Provide the (x, y) coordinate of the cell's center where the given text is located.  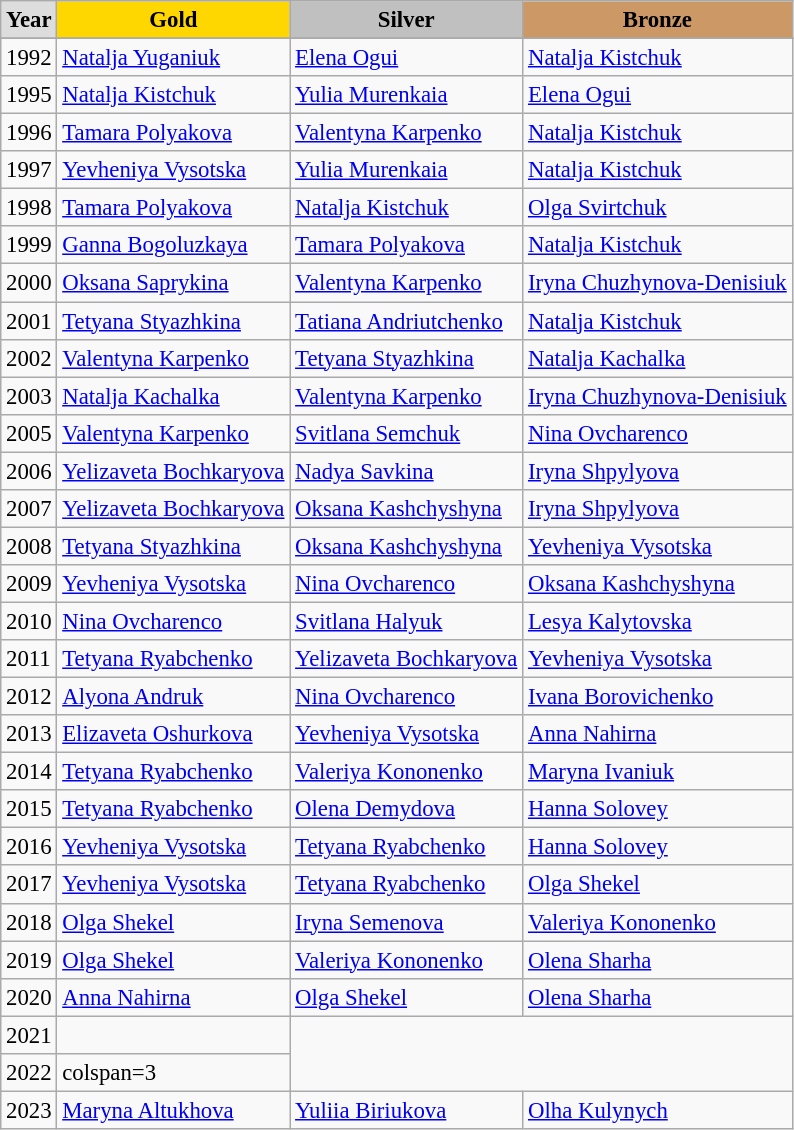
Bronze (658, 20)
Svitlana Semchuk (406, 433)
2022 (29, 1073)
2003 (29, 396)
1997 (29, 170)
2008 (29, 546)
Maryna Altukhova (174, 1110)
2000 (29, 283)
Elizaveta Oshurkova (174, 734)
2013 (29, 734)
2011 (29, 659)
Svitlana Halyuk (406, 621)
Tatiana Andriutchenko (406, 321)
2010 (29, 621)
Yuliia Biriukova (406, 1110)
Alyona Andruk (174, 697)
1998 (29, 208)
colspan=3 (174, 1073)
Olga Svirtchuk (658, 208)
2020 (29, 997)
Ganna Bogoluzkaya (174, 245)
Silver (406, 20)
2012 (29, 697)
2016 (29, 847)
2006 (29, 471)
Maryna Ivaniuk (658, 772)
Year (29, 20)
2009 (29, 584)
2019 (29, 960)
2007 (29, 509)
2018 (29, 922)
1995 (29, 95)
2021 (29, 1035)
1999 (29, 245)
Natalja Yuganiuk (174, 58)
Olena Demydova (406, 809)
Gold (174, 20)
Lesya Kalytovska (658, 621)
2005 (29, 433)
2023 (29, 1110)
2017 (29, 885)
Ivana Borovichenko (658, 697)
2014 (29, 772)
2001 (29, 321)
Nadya Savkina (406, 471)
2002 (29, 358)
Oksana Saprykina (174, 283)
2015 (29, 809)
1996 (29, 133)
Iryna Semenova (406, 922)
Olha Kulynych (658, 1110)
1992 (29, 58)
